Determine the [X, Y] coordinate at the center of the cell enclosing the given text.  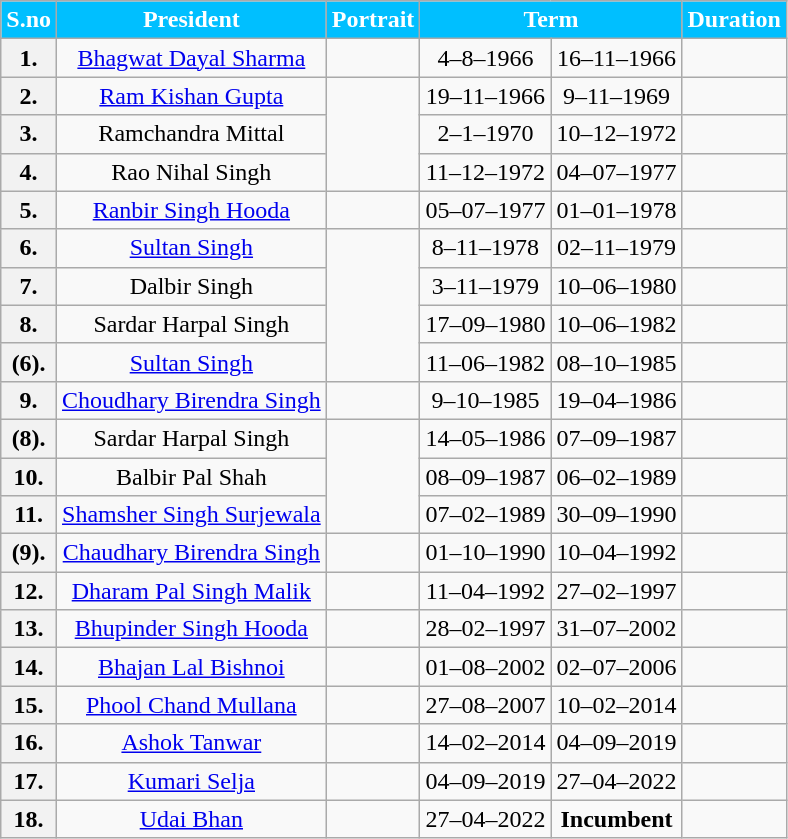
19–11–1966 [486, 96]
2–1–1970 [486, 134]
01–08–2002 [486, 667]
10–02–2014 [616, 705]
14–02–2014 [486, 743]
7. [29, 286]
Incumbent [616, 819]
Rao Nihal Singh [192, 172]
Balbir Pal Shah [192, 477]
5. [29, 210]
04–07–1977 [616, 172]
17–09–1980 [486, 324]
Term [551, 20]
S.no [29, 20]
05–07–1977 [486, 210]
Ramchandra Mittal [192, 134]
14–05–1986 [486, 438]
10–04–1992 [616, 553]
11. [29, 515]
13. [29, 629]
10–12–1972 [616, 134]
Ashok Tanwar [192, 743]
16–11–1966 [616, 58]
Bhajan Lal Bishnoi [192, 667]
2. [29, 96]
07–02–1989 [486, 515]
Phool Chand Mullana [192, 705]
12. [29, 591]
27–02–1997 [616, 591]
08–10–1985 [616, 362]
19–04–1986 [616, 400]
Dharam Pal Singh Malik [192, 591]
8–11–1978 [486, 248]
Choudhary Birendra Singh [192, 400]
Shamsher Singh Surjewala [192, 515]
10. [29, 477]
(6). [29, 362]
Dalbir Singh [192, 286]
3–11–1979 [486, 286]
06–02–1989 [616, 477]
1. [29, 58]
6. [29, 248]
9–11–1969 [616, 96]
17. [29, 781]
9. [29, 400]
28–02–1997 [486, 629]
Udai Bhan [192, 819]
Portrait [373, 20]
16. [29, 743]
10–06–1982 [616, 324]
4–8–1966 [486, 58]
02–11–1979 [616, 248]
Bhagwat Dayal Sharma [192, 58]
14. [29, 667]
Duration [734, 20]
01–01–1978 [616, 210]
8. [29, 324]
18. [29, 819]
Chaudhary Birendra Singh [192, 553]
Ranbir Singh Hooda [192, 210]
3. [29, 134]
(8). [29, 438]
01–10–1990 [486, 553]
9–10–1985 [486, 400]
02–07–2006 [616, 667]
11–12–1972 [486, 172]
11–06–1982 [486, 362]
27–08–2007 [486, 705]
Kumari Selja [192, 781]
30–09–1990 [616, 515]
31–07–2002 [616, 629]
10–06–1980 [616, 286]
08–09–1987 [486, 477]
President [192, 20]
Ram Kishan Gupta [192, 96]
4. [29, 172]
07–09–1987 [616, 438]
11–04–1992 [486, 591]
15. [29, 705]
(9). [29, 553]
Bhupinder Singh Hooda [192, 629]
